Return [x, y] of the center of cell containing provided text 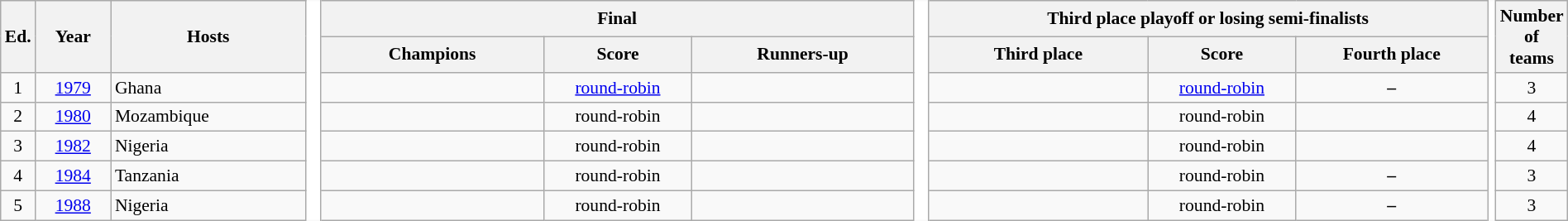
Ghana [208, 88]
Final [617, 18]
5 [18, 205]
1982 [73, 147]
Runners-up [802, 55]
1 [18, 88]
Third place [1039, 55]
2 [18, 117]
Ed. [18, 36]
1984 [73, 176]
Hosts [208, 36]
Third place playoff or losing semi-finalists [1208, 18]
1980 [73, 117]
1988 [73, 205]
1979 [73, 88]
Number of teams [1532, 36]
Year [73, 36]
Fourth place [1392, 55]
Tanzania [208, 176]
Mozambique [208, 117]
Champions [433, 55]
